Detect which cell encompasses the target text, then output its (x, y) center coordinate. 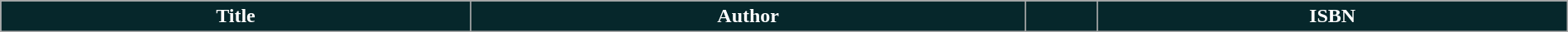
Author (748, 16)
Title (236, 16)
ISBN (1332, 16)
